Identify which cell holds the provided text, then report its (X, Y) central coordinate. 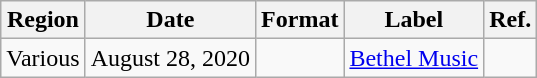
Format (300, 20)
Bethel Music (414, 58)
August 28, 2020 (170, 58)
Various (43, 58)
Ref. (510, 20)
Label (414, 20)
Region (43, 20)
Date (170, 20)
